Return (x, y) of the center of cell containing provided text 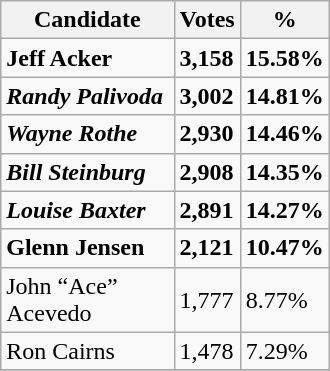
1,478 (207, 351)
14.35% (284, 172)
2,891 (207, 210)
7.29% (284, 351)
Votes (207, 20)
Jeff Acker (88, 58)
2,121 (207, 248)
Louise Baxter (88, 210)
10.47% (284, 248)
8.77% (284, 300)
Ron Cairns (88, 351)
Wayne Rothe (88, 134)
2,930 (207, 134)
John “Ace” Acevedo (88, 300)
2,908 (207, 172)
% (284, 20)
Bill Steinburg (88, 172)
1,777 (207, 300)
15.58% (284, 58)
14.46% (284, 134)
Randy Palivoda (88, 96)
14.81% (284, 96)
3,158 (207, 58)
Candidate (88, 20)
3,002 (207, 96)
14.27% (284, 210)
Glenn Jensen (88, 248)
